For the text-containing cell, return its midpoint in (x, y) coordinate format. 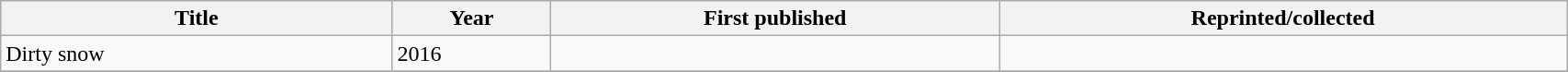
Reprinted/collected (1283, 18)
Year (472, 18)
First published (775, 18)
Title (197, 18)
Dirty snow (197, 54)
2016 (472, 54)
